From the cell containing the given text, extract its center point as [x, y] coordinate. 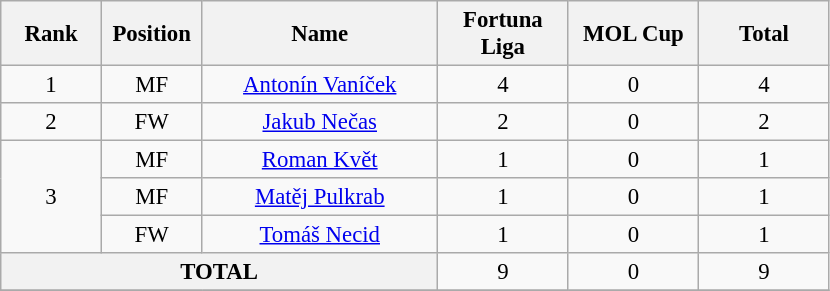
Roman Květ [320, 160]
Position [152, 34]
3 [52, 198]
Rank [52, 34]
Tomáš Necid [320, 235]
Total [764, 34]
MOL Cup [634, 34]
Fortuna Liga [504, 34]
Name [320, 34]
Matěj Pulkrab [320, 197]
Antonín Vaníček [320, 85]
Jakub Nečas [320, 122]
